Return (X, Y) of the center of cell containing provided text 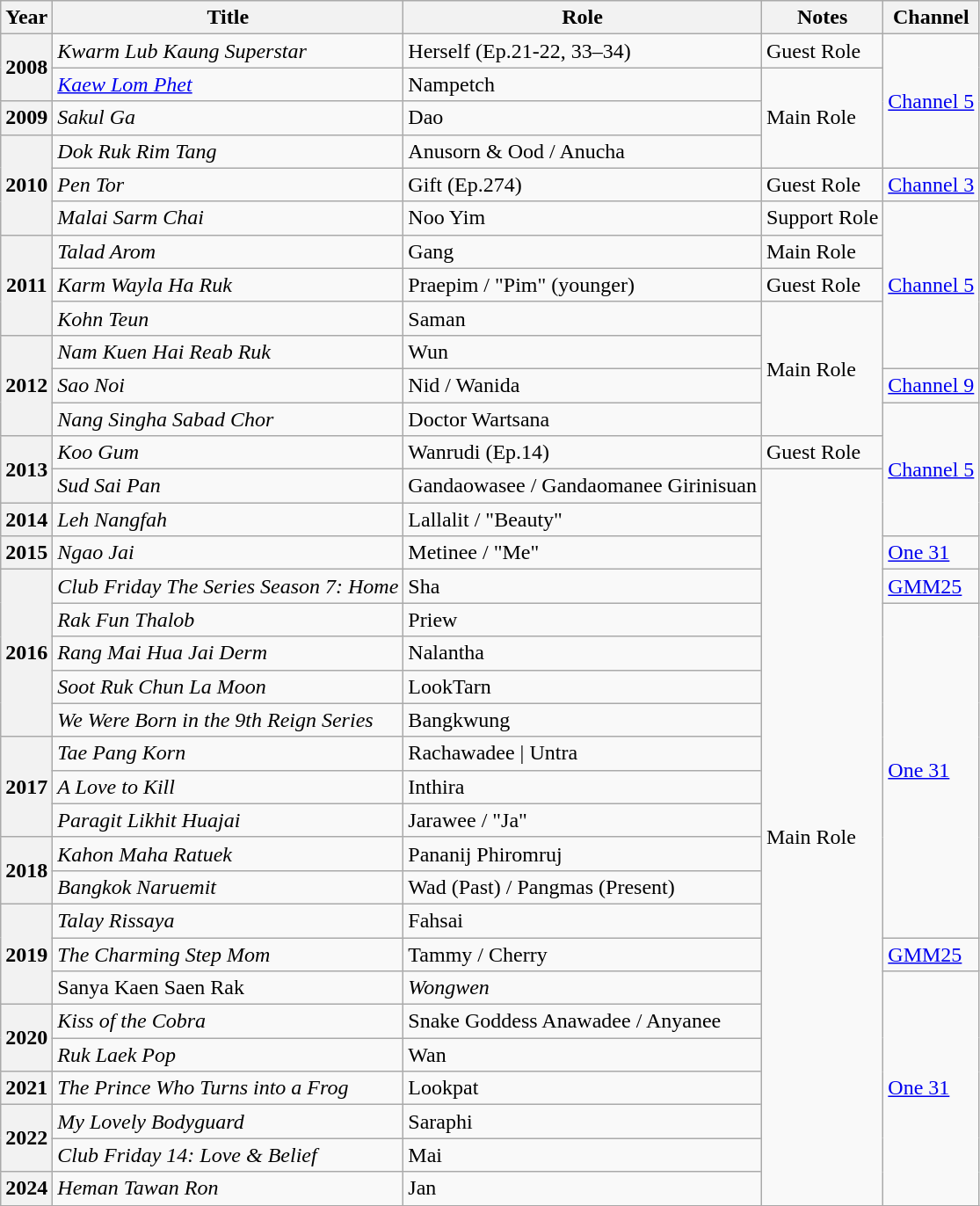
Wongwen (583, 988)
Kwarm Lub Kaung Superstar (229, 51)
Nang Singha Sabad Chor (229, 419)
Nampetch (583, 84)
Kahon Maha Ratuek (229, 854)
Snake Goddess Anawadee / Anyanee (583, 1021)
Inthira (583, 787)
Wan (583, 1055)
Kaew Lom Phet (229, 84)
LookTarn (583, 687)
The Prince Who Turns into a Frog (229, 1088)
2024 (26, 1188)
Gang (583, 251)
Leh Nangfah (229, 519)
Jarawee / "Ja" (583, 820)
2010 (26, 185)
Sakul Ga (229, 118)
Nam Kuen Hai Reab Ruk (229, 352)
Club Friday 14: Love & Belief (229, 1155)
Mai (583, 1155)
Dao (583, 118)
Gift (Ep.274) (583, 185)
Malai Sarm Chai (229, 218)
Ngao Jai (229, 553)
My Lovely Bodyguard (229, 1122)
Tammy / Cherry (583, 954)
Sanya Kaen Saen Rak (229, 988)
Paragit Likhit Huajai (229, 820)
2020 (26, 1038)
Saman (583, 318)
A Love to Kill (229, 787)
Wun (583, 352)
Ruk Laek Pop (229, 1055)
Year (26, 18)
Koo Gum (229, 453)
Kohn Teun (229, 318)
Wanrudi (Ep.14) (583, 453)
We Were Born in the 9th Reign Series (229, 720)
Saraphi (583, 1122)
Anusorn & Ood / Anucha (583, 151)
Metinee / "Me" (583, 553)
2018 (26, 870)
Gandaowasee / Gandaomanee Girinisuan (583, 486)
The Charming Step Mom (229, 954)
Talad Arom (229, 251)
Channel 3 (932, 185)
Nalantha (583, 653)
Rachawadee | Untra (583, 753)
Fahsai (583, 920)
Notes (822, 18)
2022 (26, 1138)
2009 (26, 118)
Wad (Past) / Pangmas (Present) (583, 887)
2011 (26, 285)
2013 (26, 469)
Heman Tawan Ron (229, 1188)
Pen Tor (229, 185)
Talay Rissaya (229, 920)
Sao Noi (229, 385)
2014 (26, 519)
2016 (26, 653)
Channel 9 (932, 385)
Bangkwung (583, 720)
Jan (583, 1188)
2017 (26, 787)
2012 (26, 385)
Herself (Ep.21-22, 33–34) (583, 51)
Rak Fun Thalob (229, 620)
Club Friday The Series Season 7: Home (229, 586)
Bangkok Naruemit (229, 887)
Dok Ruk Rim Tang (229, 151)
Kiss of the Cobra (229, 1021)
Karm Wayla Ha Ruk (229, 285)
Nid / Wanida (583, 385)
Soot Ruk Chun La Moon (229, 687)
Noo Yim (583, 218)
Lookpat (583, 1088)
2021 (26, 1088)
Priew (583, 620)
2015 (26, 553)
Sud Sai Pan (229, 486)
Praepim / "Pim" (younger) (583, 285)
Title (229, 18)
Role (583, 18)
Tae Pang Korn (229, 753)
Sha (583, 586)
Doctor Wartsana (583, 419)
Rang Mai Hua Jai Derm (229, 653)
2019 (26, 954)
2008 (26, 68)
Support Role (822, 218)
Channel (932, 18)
Lallalit / "Beauty" (583, 519)
Pananij Phiromruj (583, 854)
